Output the [X, Y] coordinate of the center of the cell containing the given text.  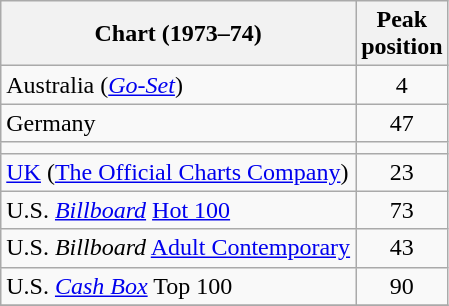
Chart (1973–74) [178, 34]
73 [402, 210]
U.S. Billboard Adult Contemporary [178, 248]
47 [402, 123]
43 [402, 248]
23 [402, 172]
Peakposition [402, 34]
Australia (Go-Set) [178, 85]
90 [402, 286]
U.S. Billboard Hot 100 [178, 210]
U.S. Cash Box Top 100 [178, 286]
Germany [178, 123]
4 [402, 85]
UK (The Official Charts Company) [178, 172]
